Identify which cell holds the provided text, then report its [x, y] central coordinate. 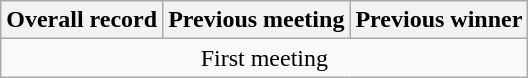
Overall record [82, 20]
First meeting [264, 58]
Previous meeting [256, 20]
Previous winner [439, 20]
